Pinpoint the cell where the given text exists, returning its (x, y) midpoint coordinate. 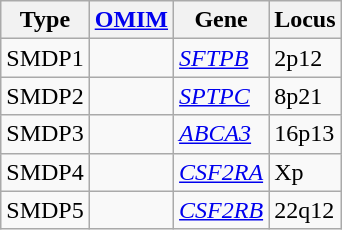
Type (45, 20)
Locus (305, 20)
CSF2RA (222, 172)
22q12 (305, 210)
Gene (222, 20)
Xp (305, 172)
OMIM (131, 20)
SMDP5 (45, 210)
CSF2RB (222, 210)
16p13 (305, 134)
SMDP1 (45, 58)
8p21 (305, 96)
SMDP3 (45, 134)
SPTPC (222, 96)
SMDP4 (45, 172)
2p12 (305, 58)
SMDP2 (45, 96)
ABCA3 (222, 134)
SFTPB (222, 58)
